Search for the cell housing the specified text and yield its (x, y) center coordinate. 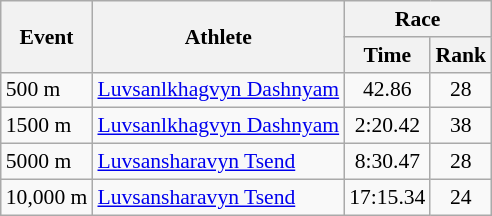
Time (387, 55)
10,000 m (47, 197)
Rank (460, 55)
500 m (47, 90)
Athlete (218, 36)
Event (47, 36)
2:20.42 (387, 126)
1500 m (47, 126)
17:15.34 (387, 197)
24 (460, 197)
8:30.47 (387, 162)
5000 m (47, 162)
Race (418, 19)
42.86 (387, 90)
38 (460, 126)
